Extract the (x, y) coordinate from the center of the cell holding the provided text.  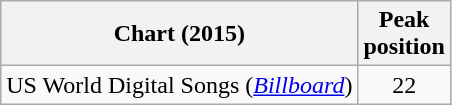
Chart (2015) (180, 34)
22 (404, 85)
US World Digital Songs (Billboard) (180, 85)
Peakposition (404, 34)
